Find where the given text appears and provide that cell's center as (x, y) coordinate. 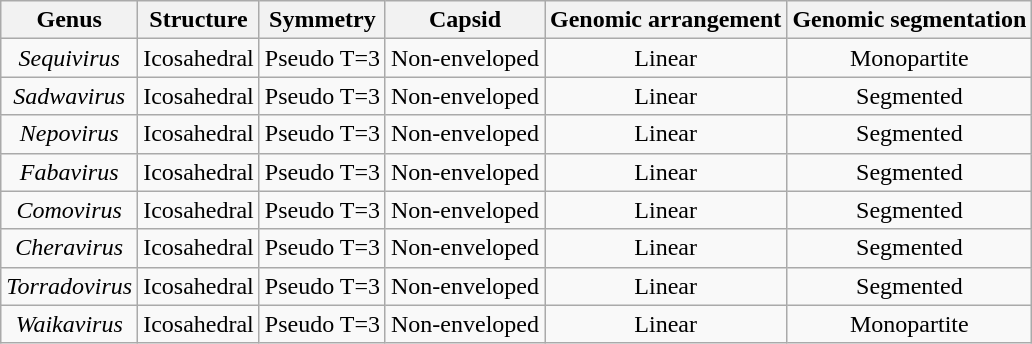
Torradovirus (70, 286)
Symmetry (322, 20)
Structure (199, 20)
Genomic segmentation (910, 20)
Cheravirus (70, 248)
Nepovirus (70, 134)
Genomic arrangement (665, 20)
Waikavirus (70, 324)
Sequivirus (70, 58)
Fabavirus (70, 172)
Comovirus (70, 210)
Capsid (464, 20)
Genus (70, 20)
Sadwavirus (70, 96)
